For the text-containing cell, return its midpoint in (x, y) coordinate format. 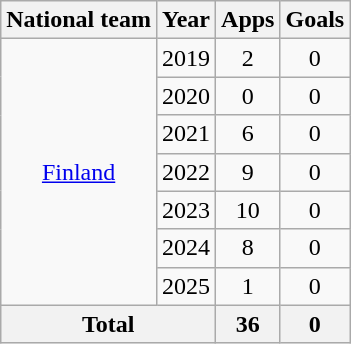
2022 (186, 172)
2 (248, 58)
10 (248, 210)
2024 (186, 248)
Total (108, 324)
Year (186, 20)
8 (248, 248)
Finland (79, 172)
6 (248, 134)
36 (248, 324)
2019 (186, 58)
2021 (186, 134)
Apps (248, 20)
1 (248, 286)
2020 (186, 96)
Goals (315, 20)
2025 (186, 286)
9 (248, 172)
National team (79, 20)
2023 (186, 210)
